Find where the given text appears and provide that cell's center as (x, y) coordinate. 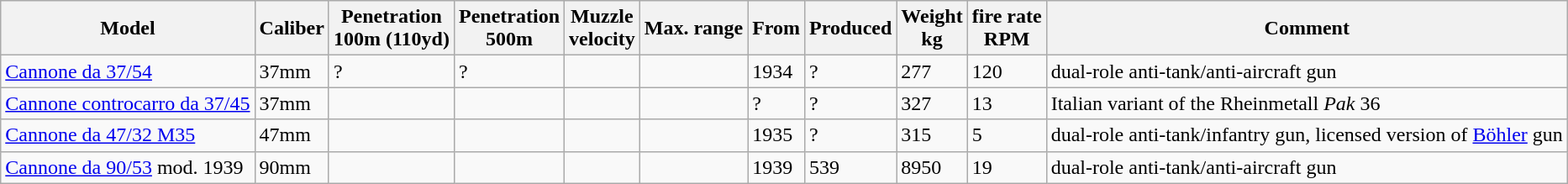
Penetration500m (509, 29)
5 (1007, 135)
Weightkg (932, 29)
Caliber (292, 29)
90mm (292, 167)
Muzzlevelocity (602, 29)
Penetration100m (110yd) (392, 29)
539 (850, 167)
8950 (932, 167)
Cannone da 47/32 M35 (128, 135)
Max. range (693, 29)
From (776, 29)
1934 (776, 71)
1939 (776, 167)
19 (1007, 167)
Cannone da 37/54 (128, 71)
Model (128, 29)
Italian variant of the Rheinmetall Pak 36 (1307, 103)
dual-role anti-tank/infantry gun, licensed version of Böhler gun (1307, 135)
315 (932, 135)
Produced (850, 29)
Comment (1307, 29)
Cannone controcarro da 37/45 (128, 103)
327 (932, 103)
13 (1007, 103)
47mm (292, 135)
120 (1007, 71)
1935 (776, 135)
Cannone da 90/53 mod. 1939 (128, 167)
fire rate RPM (1007, 29)
277 (932, 71)
